Extract the [x, y] coordinate from the center of the cell holding the provided text.  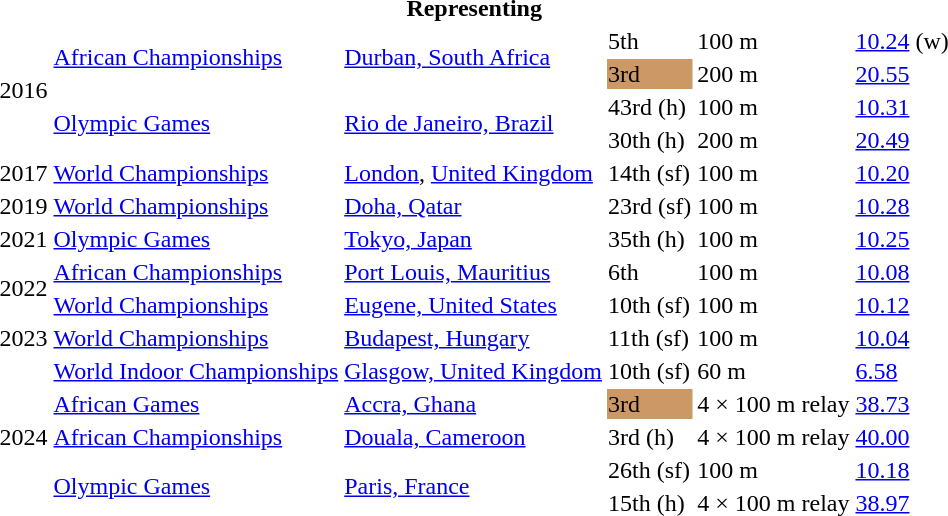
Rio de Janeiro, Brazil [474, 124]
26th (sf) [649, 470]
Budapest, Hungary [474, 338]
3rd (h) [649, 437]
30th (h) [649, 140]
35th (h) [649, 239]
14th (sf) [649, 173]
Accra, Ghana [474, 404]
Tokyo, Japan [474, 239]
60 m [774, 371]
African Games [196, 404]
Port Louis, Mauritius [474, 272]
Eugene, United States [474, 305]
Douala, Cameroon [474, 437]
43rd (h) [649, 107]
Doha, Qatar [474, 206]
6th [649, 272]
World Indoor Championships [196, 371]
Durban, South Africa [474, 58]
23rd (sf) [649, 206]
5th [649, 41]
11th (sf) [649, 338]
Glasgow, United Kingdom [474, 371]
London, United Kingdom [474, 173]
